From the cell containing the given text, extract its center point as [x, y] coordinate. 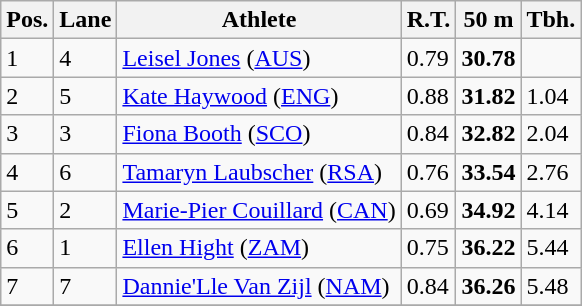
0.88 [428, 96]
0.75 [428, 248]
Tbh. [551, 20]
2.76 [551, 172]
Lane [86, 20]
34.92 [488, 210]
2.04 [551, 134]
5.48 [551, 286]
Tamaryn Laubscher (RSA) [259, 172]
33.54 [488, 172]
30.78 [488, 58]
Marie-Pier Couillard (CAN) [259, 210]
32.82 [488, 134]
Ellen Hight (ZAM) [259, 248]
R.T. [428, 20]
0.79 [428, 58]
0.69 [428, 210]
50 m [488, 20]
Kate Haywood (ENG) [259, 96]
0.76 [428, 172]
1.04 [551, 96]
Pos. [28, 20]
5.44 [551, 248]
4.14 [551, 210]
31.82 [488, 96]
Fiona Booth (SCO) [259, 134]
36.22 [488, 248]
36.26 [488, 286]
Leisel Jones (AUS) [259, 58]
Athlete [259, 20]
Dannie'Lle Van Zijl (NAM) [259, 286]
